Provide the (x, y) coordinate of the cell's center where the given text is located.  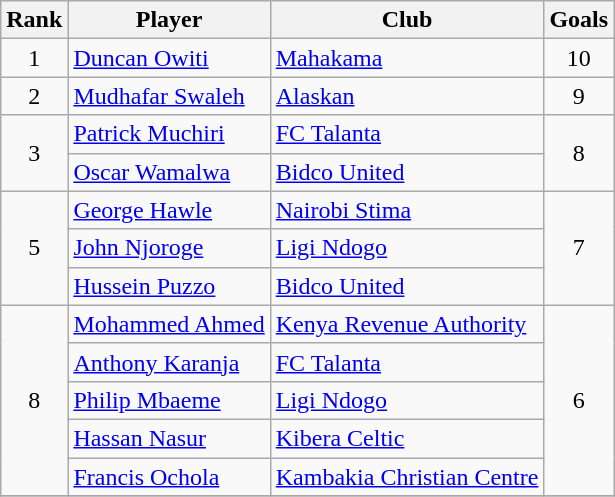
Player (169, 20)
Philip Mbaeme (169, 400)
7 (579, 248)
Duncan Owiti (169, 58)
Alaskan (407, 96)
9 (579, 96)
6 (579, 400)
Hassan Nasur (169, 438)
1 (34, 58)
John Njoroge (169, 248)
10 (579, 58)
Kibera Celtic (407, 438)
Oscar Wamalwa (169, 172)
2 (34, 96)
Club (407, 20)
Anthony Karanja (169, 362)
Mohammed Ahmed (169, 324)
Kenya Revenue Authority (407, 324)
Nairobi Stima (407, 210)
Kambakia Christian Centre (407, 477)
Francis Ochola (169, 477)
Hussein Puzzo (169, 286)
Mudhafar Swaleh (169, 96)
Patrick Muchiri (169, 134)
5 (34, 248)
Mahakama (407, 58)
George Hawle (169, 210)
Goals (579, 20)
3 (34, 153)
Rank (34, 20)
